Find where the given text appears and provide that cell's center as [x, y] coordinate. 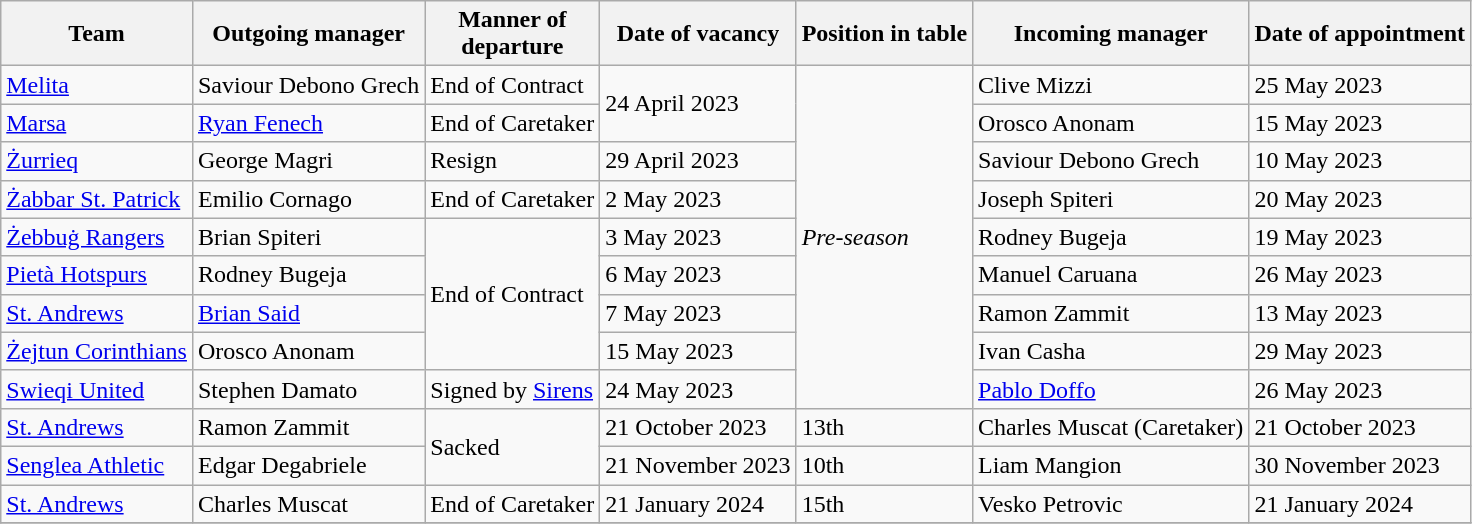
30 November 2023 [1360, 465]
29 May 2023 [1360, 351]
13th [884, 427]
Incoming manager [1111, 34]
10 May 2023 [1360, 161]
Pablo Doffo [1111, 389]
20 May 2023 [1360, 199]
Signed by Sirens [512, 389]
Vesko Petrovic [1111, 503]
Stephen Damato [308, 389]
Żabbar St. Patrick [97, 199]
13 May 2023 [1360, 313]
Ryan Fenech [308, 123]
Sacked [512, 446]
Outgoing manager [308, 34]
2 May 2023 [698, 199]
Team [97, 34]
Melita [97, 85]
24 May 2023 [698, 389]
Position in table [884, 34]
Clive Mizzi [1111, 85]
21 November 2023 [698, 465]
Żejtun Corinthians [97, 351]
Senglea Athletic [97, 465]
George Magri [308, 161]
3 May 2023 [698, 237]
Manner ofdeparture [512, 34]
10th [884, 465]
29 April 2023 [698, 161]
7 May 2023 [698, 313]
Date of vacancy [698, 34]
Joseph Spiteri [1111, 199]
Brian Spiteri [308, 237]
Emilio Cornago [308, 199]
Żurrieq [97, 161]
Date of appointment [1360, 34]
Żebbuġ Rangers [97, 237]
Pietà Hotspurs [97, 275]
6 May 2023 [698, 275]
Pre-season [884, 238]
24 April 2023 [698, 104]
Resign [512, 161]
Manuel Caruana [1111, 275]
Liam Mangion [1111, 465]
Charles Muscat (Caretaker) [1111, 427]
15th [884, 503]
19 May 2023 [1360, 237]
Charles Muscat [308, 503]
25 May 2023 [1360, 85]
Edgar Degabriele [308, 465]
Ivan Casha [1111, 351]
Marsa [97, 123]
Brian Said [308, 313]
Swieqi United [97, 389]
